For the text-containing cell, return its midpoint in [X, Y] coordinate format. 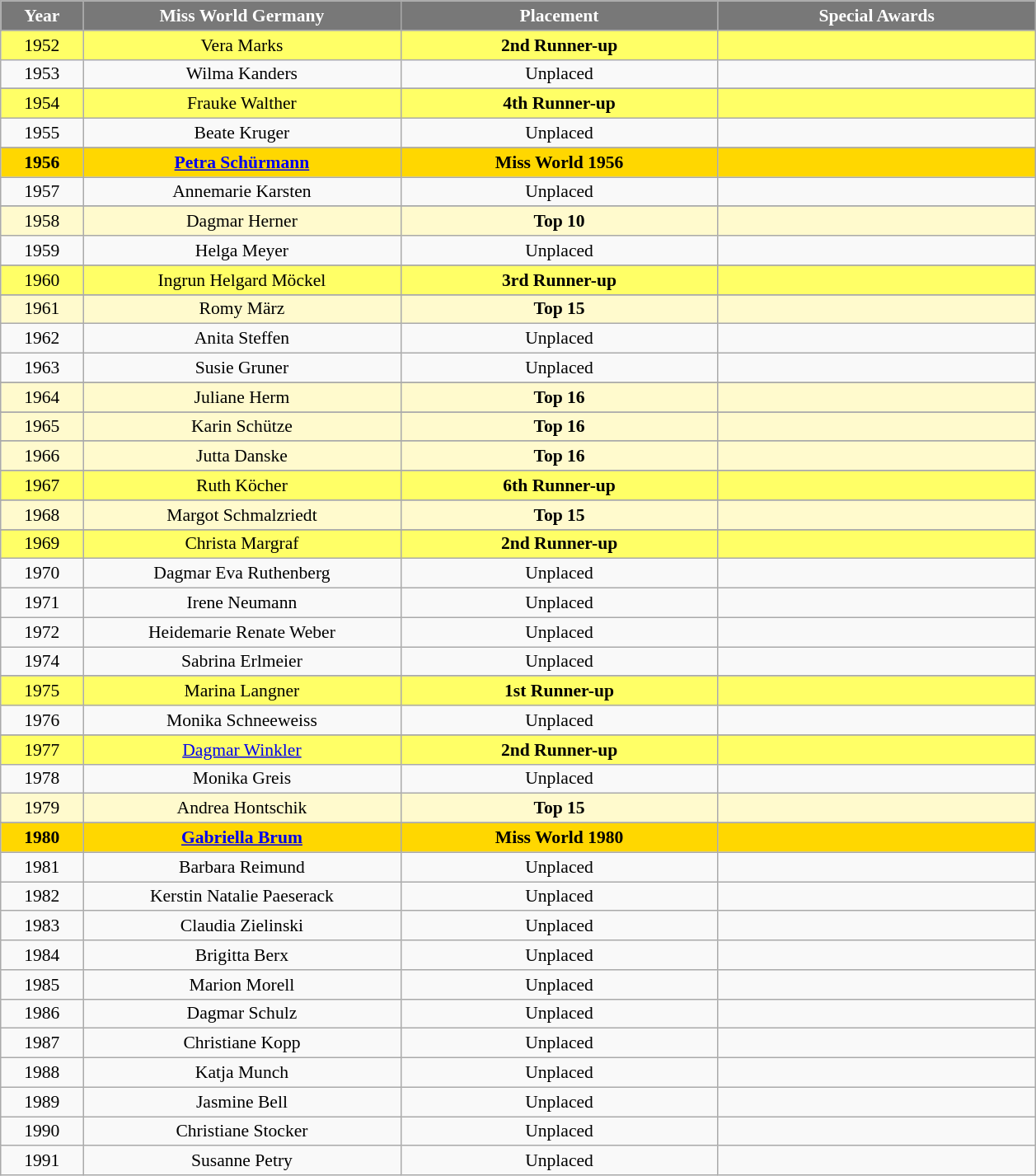
1974 [42, 662]
Miss World 1956 [559, 162]
1952 [42, 45]
Miss World Germany [242, 16]
Irene Neumann [242, 603]
1977 [42, 750]
Monika Greis [242, 779]
1st Runner-up [559, 691]
Vera Marks [242, 45]
1982 [42, 897]
1969 [42, 544]
Annemarie Karsten [242, 192]
Anita Steffen [242, 339]
1968 [42, 515]
1970 [42, 574]
Monika Schneeweiss [242, 720]
Wilma Kanders [242, 74]
Ruth Köcher [242, 485]
Christiane Stocker [242, 1131]
3rd Runner-up [559, 280]
Petra Schürmann [242, 162]
1956 [42, 162]
1989 [42, 1102]
1985 [42, 985]
Susie Gruner [242, 368]
Katja Munch [242, 1073]
1990 [42, 1131]
Margot Schmalzriedt [242, 515]
Romy März [242, 309]
1953 [42, 74]
Marion Morell [242, 985]
1958 [42, 222]
1964 [42, 397]
1954 [42, 104]
Andrea Hontschik [242, 808]
Kerstin Natalie Paeserack [242, 897]
Karin Schütze [242, 427]
Dagmar Eva Ruthenberg [242, 574]
1984 [42, 955]
Christiane Kopp [242, 1043]
Heidemarie Renate Weber [242, 632]
Juliane Herm [242, 397]
1967 [42, 485]
Special Awards [877, 16]
1955 [42, 134]
Barbara Reimund [242, 867]
1980 [42, 838]
1981 [42, 867]
1978 [42, 779]
Miss World 1980 [559, 838]
1962 [42, 339]
1987 [42, 1043]
Christa Margraf [242, 544]
Dagmar Winkler [242, 750]
Dagmar Herner [242, 222]
Helga Meyer [242, 251]
1979 [42, 808]
1965 [42, 427]
Jasmine Bell [242, 1102]
1971 [42, 603]
1976 [42, 720]
1960 [42, 280]
Susanne Petry [242, 1161]
Marina Langner [242, 691]
Year [42, 16]
4th Runner-up [559, 104]
1959 [42, 251]
1975 [42, 691]
1961 [42, 309]
Dagmar Schulz [242, 1014]
Gabriella Brum [242, 838]
1963 [42, 368]
Claudia Zielinski [242, 926]
1966 [42, 457]
1957 [42, 192]
6th Runner-up [559, 485]
Placement [559, 16]
Jutta Danske [242, 457]
Sabrina Erlmeier [242, 662]
Brigitta Berx [242, 955]
Beate Kruger [242, 134]
Ingrun Helgard Möckel [242, 280]
1991 [42, 1161]
Top 10 [559, 222]
1986 [42, 1014]
1972 [42, 632]
1983 [42, 926]
Frauke Walther [242, 104]
1988 [42, 1073]
